Output the (X, Y) coordinate of the center of the cell containing the given text.  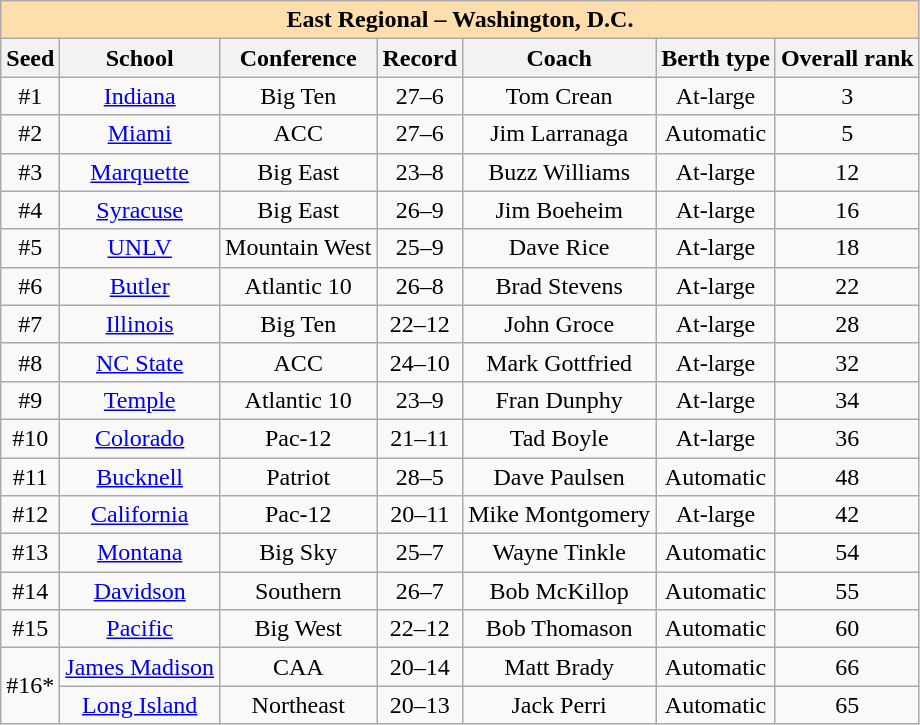
Colorado (140, 438)
Davidson (140, 591)
James Madison (140, 667)
26–8 (420, 286)
John Groce (560, 324)
Buzz Williams (560, 172)
Syracuse (140, 210)
#6 (30, 286)
#1 (30, 96)
26–9 (420, 210)
28 (847, 324)
23–8 (420, 172)
#11 (30, 477)
20–13 (420, 705)
Bob McKillop (560, 591)
24–10 (420, 362)
Record (420, 58)
18 (847, 248)
42 (847, 515)
12 (847, 172)
26–7 (420, 591)
NC State (140, 362)
5 (847, 134)
Dave Paulsen (560, 477)
#10 (30, 438)
Seed (30, 58)
Montana (140, 553)
Illinois (140, 324)
32 (847, 362)
Jim Larranaga (560, 134)
48 (847, 477)
28–5 (420, 477)
Marquette (140, 172)
#16* (30, 686)
36 (847, 438)
Long Island (140, 705)
20–11 (420, 515)
Dave Rice (560, 248)
Indiana (140, 96)
Coach (560, 58)
#8 (30, 362)
Tom Crean (560, 96)
55 (847, 591)
Temple (140, 400)
Fran Dunphy (560, 400)
#5 (30, 248)
#14 (30, 591)
54 (847, 553)
Big West (298, 629)
School (140, 58)
Southern (298, 591)
66 (847, 667)
Mountain West (298, 248)
East Regional – Washington, D.C. (460, 20)
Big Sky (298, 553)
Butler (140, 286)
65 (847, 705)
Pacific (140, 629)
23–9 (420, 400)
16 (847, 210)
25–9 (420, 248)
California (140, 515)
#9 (30, 400)
Jack Perri (560, 705)
UNLV (140, 248)
20–14 (420, 667)
Mark Gottfried (560, 362)
#2 (30, 134)
25–7 (420, 553)
Conference (298, 58)
Bob Thomason (560, 629)
Wayne Tinkle (560, 553)
Overall rank (847, 58)
#7 (30, 324)
#13 (30, 553)
CAA (298, 667)
60 (847, 629)
#3 (30, 172)
34 (847, 400)
Bucknell (140, 477)
Mike Montgomery (560, 515)
Northeast (298, 705)
Patriot (298, 477)
#4 (30, 210)
#15 (30, 629)
3 (847, 96)
21–11 (420, 438)
Matt Brady (560, 667)
Jim Boeheim (560, 210)
Miami (140, 134)
22 (847, 286)
Tad Boyle (560, 438)
Brad Stevens (560, 286)
#12 (30, 515)
Berth type (716, 58)
